Return the [x, y] coordinate for the center point of the cell that contains the specified text.  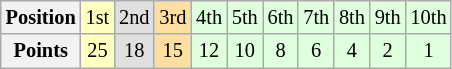
4 [352, 51]
Points [41, 51]
8th [352, 17]
1 [429, 51]
8 [281, 51]
5th [245, 17]
10 [245, 51]
2nd [134, 17]
12 [209, 51]
9th [388, 17]
4th [209, 17]
Position [41, 17]
18 [134, 51]
7th [316, 17]
6 [316, 51]
1st [98, 17]
15 [172, 51]
10th [429, 17]
2 [388, 51]
25 [98, 51]
3rd [172, 17]
6th [281, 17]
